Locate the cell with the specified text and output its [x, y] center coordinate. 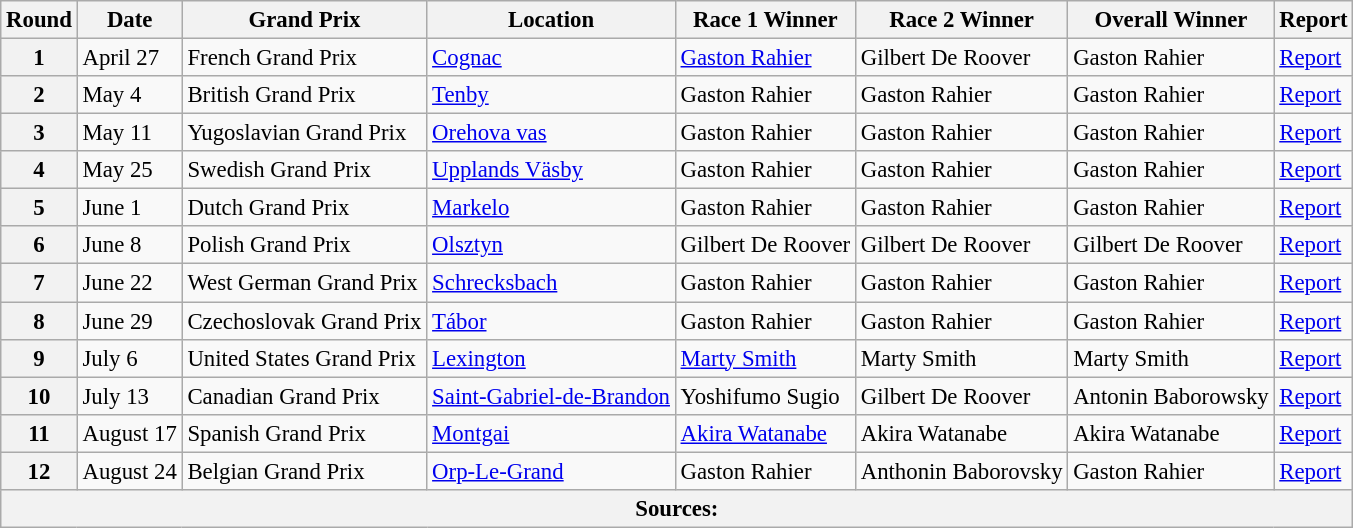
June 22 [130, 283]
Swedish Grand Prix [304, 170]
Anthonin Baborovsky [961, 471]
Tábor [551, 321]
Markelo [551, 208]
Overall Winner [1171, 20]
July 6 [130, 358]
June 8 [130, 245]
August 24 [130, 471]
Spanish Grand Prix [304, 433]
West German Grand Prix [304, 283]
2 [39, 95]
June 1 [130, 208]
Tenby [551, 95]
April 27 [130, 58]
Canadian Grand Prix [304, 396]
May 25 [130, 170]
Race 2 Winner [961, 20]
Cognac [551, 58]
Upplands Väsby [551, 170]
Polish Grand Prix [304, 245]
British Grand Prix [304, 95]
Yoshifumo Sugio [765, 396]
June 29 [130, 321]
Date [130, 20]
6 [39, 245]
Czechoslovak Grand Prix [304, 321]
Montgai [551, 433]
July 13 [130, 396]
9 [39, 358]
Grand Prix [304, 20]
Sources: [677, 509]
Location [551, 20]
Olsztyn [551, 245]
May 11 [130, 133]
Race 1 Winner [765, 20]
Orehova vas [551, 133]
Dutch Grand Prix [304, 208]
Saint-Gabriel-de-Brandon [551, 396]
Antonin Baborowsky [1171, 396]
4 [39, 170]
3 [39, 133]
12 [39, 471]
7 [39, 283]
Yugoslavian Grand Prix [304, 133]
United States Grand Prix [304, 358]
Belgian Grand Prix [304, 471]
French Grand Prix [304, 58]
10 [39, 396]
Lexington [551, 358]
11 [39, 433]
May 4 [130, 95]
5 [39, 208]
August 17 [130, 433]
1 [39, 58]
Round [39, 20]
8 [39, 321]
Orp-Le-Grand [551, 471]
Schrecksbach [551, 283]
